Output the (x, y) coordinate of the center of the cell containing the given text.  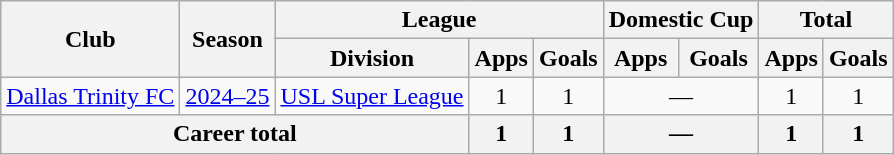
USL Super League (372, 96)
Total (826, 20)
League (439, 20)
Dallas Trinity FC (90, 96)
Domestic Cup (681, 20)
Club (90, 39)
Career total (235, 134)
Division (372, 58)
Season (228, 39)
2024–25 (228, 96)
